Capture the cell that displays the provided text and extract its [x, y] central coordinate. 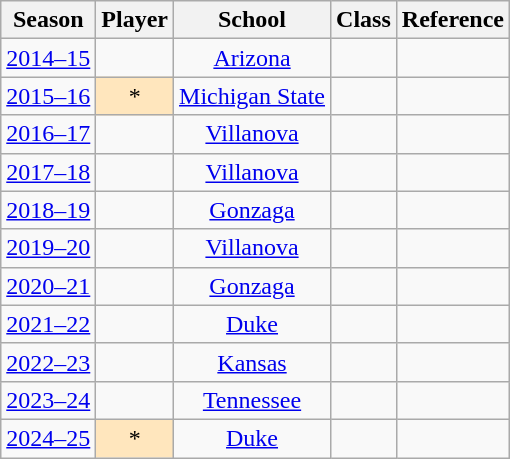
2021–22 [48, 324]
Player [135, 20]
Class [364, 20]
2016–17 [48, 134]
School [252, 20]
2024–25 [48, 438]
Michigan State [252, 96]
Tennessee [252, 400]
2017–18 [48, 172]
2015–16 [48, 96]
Arizona [252, 58]
2019–20 [48, 248]
2020–21 [48, 286]
2014–15 [48, 58]
2018–19 [48, 210]
Kansas [252, 362]
2022–23 [48, 362]
Reference [452, 20]
2023–24 [48, 400]
Season [48, 20]
